Determine the [X, Y] coordinate at the center of the cell enclosing the given text.  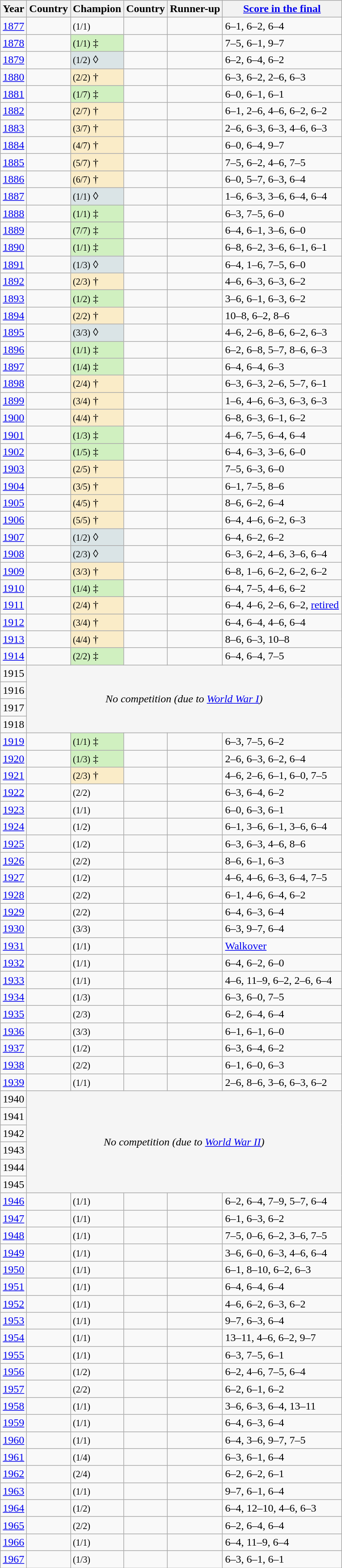
6–1, 7–5, 8–6 [282, 486]
1890 [13, 248]
10–8, 6–2, 8–6 [282, 316]
(2/3) [97, 1014]
6–2, 6–4, 7–9, 5–7, 6–4 [282, 1201]
6–4, 6–2, 6–0 [282, 963]
(4/7) † [97, 145]
(3/3) ◊ [97, 333]
1967 [13, 1559]
1966 [13, 1542]
6–3, 6–1, 6–1 [282, 1559]
6–3, 6–3, 4–6, 8–6 [282, 844]
1920 [13, 759]
1958 [13, 1406]
(5/5) † [97, 520]
6–2, 4–6, 7–5, 6–4 [282, 1372]
7–5, 6–2, 4–6, 7–5 [282, 162]
1961 [13, 1457]
1933 [13, 980]
6–4, 6–4, 7–5 [282, 656]
1950 [13, 1269]
No competition (due to World War I) [184, 699]
1917 [13, 707]
1957 [13, 1389]
1896 [13, 350]
1880 [13, 77]
6–3, 9–7, 6–4 [282, 929]
6–4, 3–6, 9–7, 7–5 [282, 1440]
6–4, 6–3, 3–6, 6–0 [282, 452]
1888 [13, 214]
1918 [13, 724]
1922 [13, 793]
(1/7) ‡ [97, 94]
6–4, 7–5, 4–6, 6–2 [282, 588]
6–4, 4–6, 2–6, 6–2, retired [282, 605]
13–11, 4–6, 6–2, 9–7 [282, 1338]
1905 [13, 503]
1912 [13, 622]
1927 [13, 878]
7–5, 0–6, 6–2, 3–6, 7–5 [282, 1235]
1929 [13, 912]
1915 [13, 673]
1885 [13, 162]
(3/7) † [97, 128]
1928 [13, 895]
1899 [13, 401]
1947 [13, 1218]
1936 [13, 1031]
1935 [13, 1014]
6–1, 4–6, 6–4, 6–2 [282, 895]
(1/4) [97, 1457]
(4/5) † [97, 503]
1910 [13, 588]
1959 [13, 1423]
6–3, 7–5, 6–0 [282, 214]
(2/2) ‡ [97, 656]
6–1, 6–0, 6–3 [282, 1065]
1934 [13, 997]
1–6, 4–6, 6–3, 6–3, 6–3 [282, 401]
1914 [13, 656]
1904 [13, 486]
1943 [13, 1150]
6–0, 5–7, 6–3, 6–4 [282, 179]
6–2, 6–1, 6–2 [282, 1389]
(3/3) † [97, 571]
6–3, 6–2, 2–6, 6–3 [282, 77]
4–6, 6–3, 6–3, 6–2 [282, 282]
1883 [13, 128]
1889 [13, 231]
6–4, 1–6, 7–5, 6–0 [282, 265]
1924 [13, 827]
6–8, 6–3, 6–1, 6–2 [282, 418]
1919 [13, 741]
6–3, 7–5, 6–2 [282, 741]
1963 [13, 1491]
6–0, 6–4, 9–7 [282, 145]
1964 [13, 1508]
4–6, 7–5, 6–4, 6–4 [282, 435]
1901 [13, 435]
1931 [13, 946]
1881 [13, 94]
1949 [13, 1252]
1926 [13, 861]
1944 [13, 1167]
6–4, 6–4, 6–3 [282, 367]
1887 [13, 196]
6–3, 7–5, 6–1 [282, 1355]
1913 [13, 639]
6–8, 1–6, 6–2, 6–2, 6–2 [282, 571]
6–1, 6–1, 6–0 [282, 1031]
6–4, 6–4, 4–6, 6–4 [282, 622]
1942 [13, 1133]
1882 [13, 111]
No competition (due to World War II) [184, 1142]
1907 [13, 537]
6–4, 4–6, 6–2, 6–3 [282, 520]
1898 [13, 384]
2–6, 6–3, 6–3, 4–6, 6–3 [282, 128]
2–6, 6–3, 6–2, 6–4 [282, 759]
1906 [13, 520]
1965 [13, 1525]
Runner-up [195, 9]
1884 [13, 145]
6–4, 12–10, 4–6, 6–3 [282, 1508]
6–3, 6–1, 6–4 [282, 1457]
Year [13, 9]
8–6, 6–2, 6–4 [282, 503]
1962 [13, 1474]
1894 [13, 316]
4–6, 2–6, 6–1, 6–0, 7–5 [282, 776]
1903 [13, 469]
1930 [13, 929]
8–6, 6–1, 6–3 [282, 861]
6–3, 6–2, 4–6, 3–6, 6–4 [282, 554]
(2/7) † [97, 111]
Walkover [282, 946]
1938 [13, 1065]
1952 [13, 1304]
3–6, 6–3, 6–4, 13–11 [282, 1406]
1923 [13, 810]
1897 [13, 367]
1925 [13, 844]
6–3, 6–3, 2–6, 5–7, 6–1 [282, 384]
1916 [13, 690]
4–6, 11–9, 6–2, 2–6, 6–4 [282, 980]
(3/5) † [97, 486]
6–1, 2–6, 4–6, 6–2, 6–2 [282, 111]
1954 [13, 1338]
(2/3) ◊ [97, 554]
1941 [13, 1116]
6–1, 8–10, 6–2, 6–3 [282, 1269]
Score in the final [282, 9]
3–6, 6–0, 6–3, 4–6, 6–4 [282, 1252]
1911 [13, 605]
8–6, 6–3, 10–8 [282, 639]
(7/7) ‡ [97, 231]
6–1, 3–6, 6–1, 3–6, 6–4 [282, 827]
6–4, 11–9, 6–4 [282, 1542]
7–5, 6–3, 6–0 [282, 469]
(2/5) † [97, 469]
6–3, 6–0, 7–5 [282, 997]
1900 [13, 418]
6–1, 6–2, 6–4 [282, 26]
(5/7) † [97, 162]
1951 [13, 1286]
(6/7) † [97, 179]
(1/5) ‡ [97, 452]
1893 [13, 299]
1877 [13, 26]
1956 [13, 1372]
1948 [13, 1235]
1953 [13, 1321]
6–1, 6–3, 6–2 [282, 1218]
6–8, 6–2, 3–6, 6–1, 6–1 [282, 248]
1960 [13, 1440]
(1/2) ‡ [97, 299]
6–4, 6–2, 6–2 [282, 537]
1902 [13, 452]
1940 [13, 1099]
6–0, 6–1, 6–1 [282, 94]
4–6, 2–6, 8–6, 6–2, 6–3 [282, 333]
1886 [13, 179]
6–4, 6–1, 3–6, 6–0 [282, 231]
9–7, 6–3, 6–4 [282, 1321]
4–6, 6–2, 6–3, 6–2 [282, 1304]
(1/1) ◊ [97, 196]
1937 [13, 1048]
6–4, 6–4, 6–4 [282, 1286]
1892 [13, 282]
(2/4) [97, 1474]
6–0, 6–3, 6–1 [282, 810]
6–2, 6–4, 6–2 [282, 60]
2–6, 8–6, 3–6, 6–3, 6–2 [282, 1082]
1891 [13, 265]
4–6, 4–6, 6–3, 6–4, 7–5 [282, 878]
1908 [13, 554]
1945 [13, 1184]
1909 [13, 571]
9–7, 6–1, 6–4 [282, 1491]
1878 [13, 43]
7–5, 6–1, 9–7 [282, 43]
(1/3) ◊ [97, 265]
1–6, 6–3, 3–6, 6–4, 6–4 [282, 196]
1921 [13, 776]
1932 [13, 963]
3–6, 6–1, 6–3, 6–2 [282, 299]
1879 [13, 60]
1895 [13, 333]
6–2, 6–8, 5–7, 8–6, 6–3 [282, 350]
1955 [13, 1355]
1939 [13, 1082]
6–2, 6–2, 6–1 [282, 1474]
Champion [97, 9]
1946 [13, 1201]
